Provide the [x, y] coordinate of the cell's center where the given text is located.  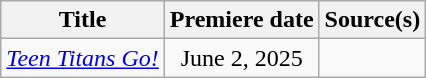
Premiere date [242, 20]
Teen Titans Go! [83, 58]
Title [83, 20]
June 2, 2025 [242, 58]
Source(s) [372, 20]
